Search for the cell housing the specified text and yield its (x, y) center coordinate. 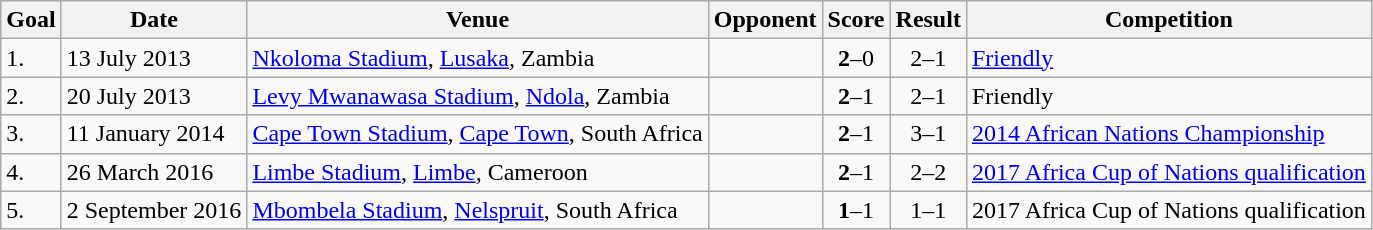
Cape Town Stadium, Cape Town, South Africa (478, 134)
Levy Mwanawasa Stadium, Ndola, Zambia (478, 96)
13 July 2013 (154, 58)
2–2 (928, 172)
2. (31, 96)
Result (928, 20)
Mbombela Stadium, Nelspruit, South Africa (478, 210)
11 January 2014 (154, 134)
Date (154, 20)
5. (31, 210)
Limbe Stadium, Limbe, Cameroon (478, 172)
Opponent (765, 20)
1. (31, 58)
Nkoloma Stadium, Lusaka, Zambia (478, 58)
20 July 2013 (154, 96)
3–1 (928, 134)
3. (31, 134)
Competition (1168, 20)
2 September 2016 (154, 210)
26 March 2016 (154, 172)
Goal (31, 20)
2014 African Nations Championship (1168, 134)
4. (31, 172)
Venue (478, 20)
Score (856, 20)
2–0 (856, 58)
